Pinpoint the cell where the given text exists, returning its [X, Y] midpoint coordinate. 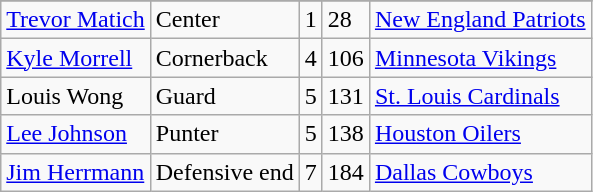
4 [310, 58]
Center [224, 20]
7 [310, 172]
Guard [224, 96]
138 [346, 134]
St. Louis Cardinals [480, 96]
131 [346, 96]
Minnesota Vikings [480, 58]
Kyle Morrell [76, 58]
28 [346, 20]
Trevor Matich [76, 20]
Houston Oilers [480, 134]
Punter [224, 134]
Cornerback [224, 58]
Dallas Cowboys [480, 172]
Louis Wong [76, 96]
1 [310, 20]
184 [346, 172]
Lee Johnson [76, 134]
Jim Herrmann [76, 172]
106 [346, 58]
Defensive end [224, 172]
New England Patriots [480, 20]
